Find where the given text appears and provide that cell's center as [X, Y] coordinate. 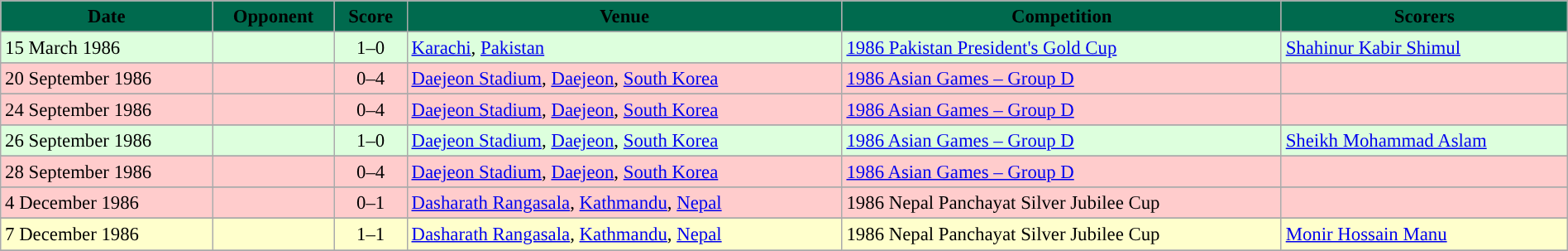
Sheikh Mohammad Aslam [1424, 141]
Monir Hossain Manu [1424, 234]
0–1 [370, 203]
7 December 1986 [107, 234]
Opponent [273, 17]
26 September 1986 [107, 141]
Shahinur Kabir Shimul [1424, 48]
15 March 1986 [107, 48]
28 September 1986 [107, 172]
4 December 1986 [107, 203]
20 September 1986 [107, 79]
1–1 [370, 234]
Venue [624, 17]
Karachi, Pakistan [624, 48]
Scorers [1424, 17]
Date [107, 17]
1986 Pakistan President's Gold Cup [1062, 48]
Score [370, 17]
24 September 1986 [107, 110]
Competition [1062, 17]
